Return the [x, y] coordinate for the center point of the cell that contains the specified text.  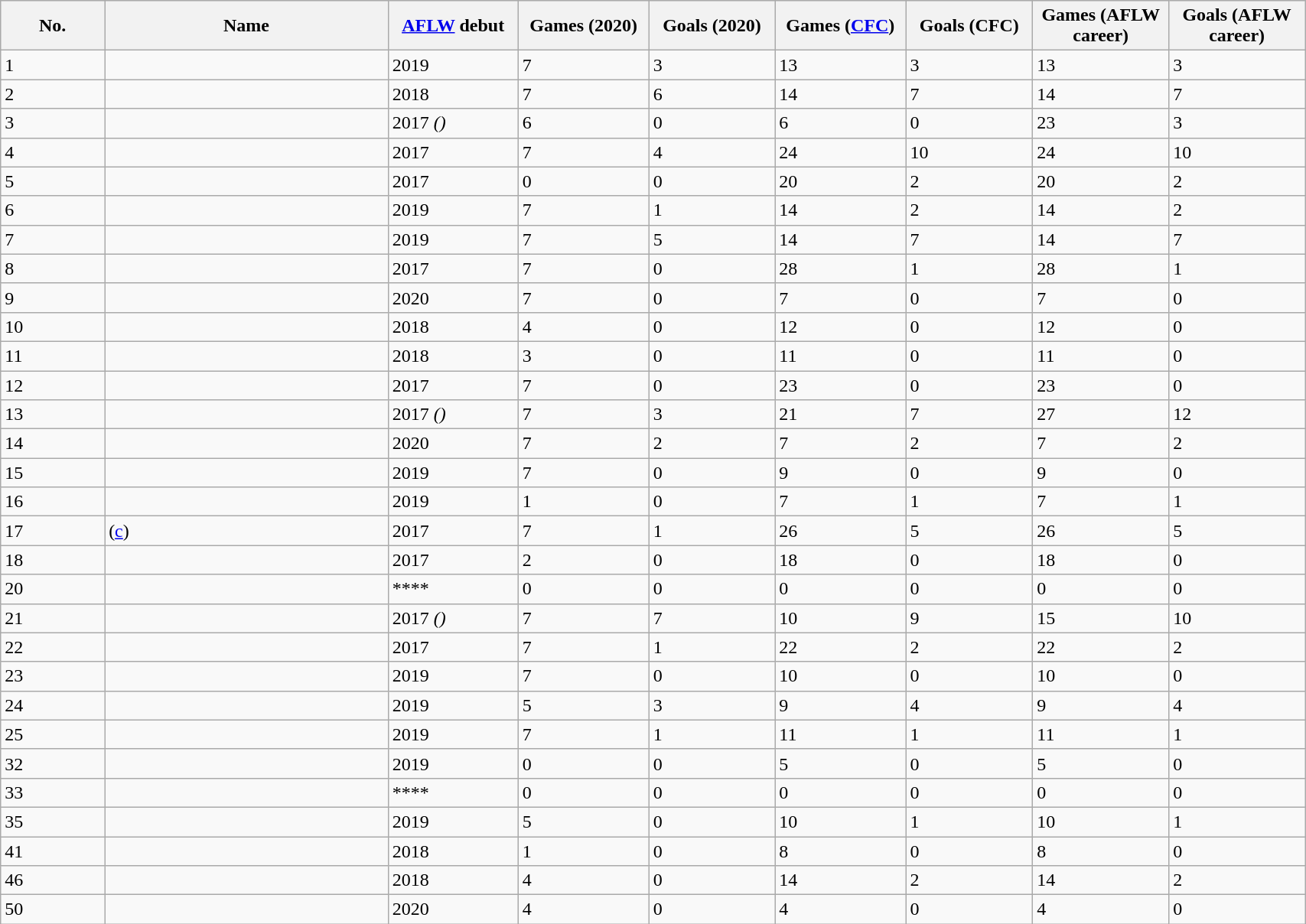
33 [53, 792]
(c) [246, 531]
Goals (CFC) [969, 26]
25 [53, 734]
Games (CFC) [840, 26]
32 [53, 763]
35 [53, 822]
17 [53, 531]
46 [53, 880]
Games (2020) [583, 26]
Name [246, 26]
50 [53, 909]
41 [53, 851]
Goals (2020) [712, 26]
Games (AFLW career) [1101, 26]
27 [1101, 415]
16 [53, 502]
Goals (AFLW career) [1237, 26]
AFLW debut [453, 26]
No. [53, 26]
